Search for the cell housing the specified text and yield its (X, Y) center coordinate. 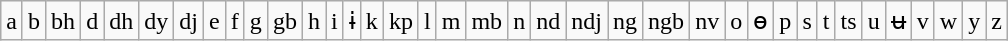
z (997, 21)
nd (548, 21)
dj (189, 21)
t (826, 21)
p (786, 21)
gb (284, 21)
e (215, 21)
bh (64, 21)
dh (122, 21)
h (314, 21)
ts (848, 21)
s (807, 21)
ng (626, 21)
mb (487, 21)
u (874, 21)
ndj (587, 21)
m (451, 21)
ɵ (761, 21)
nv (708, 21)
n (520, 21)
g (256, 21)
v (922, 21)
k (372, 21)
i (335, 21)
ngb (666, 21)
kp (400, 21)
ɨ (352, 21)
f (234, 21)
d (92, 21)
dy (156, 21)
o (736, 21)
ʉ (898, 21)
w (948, 21)
b (34, 21)
a (12, 21)
y (974, 21)
l (427, 21)
